Detect which cell encompasses the target text, then output its (x, y) center coordinate. 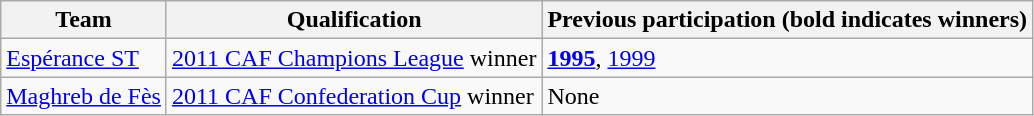
1995, 1999 (788, 58)
Qualification (354, 20)
Team (84, 20)
2011 CAF Champions League winner (354, 58)
Previous participation (bold indicates winners) (788, 20)
Maghreb de Fès (84, 96)
Espérance ST (84, 58)
None (788, 96)
2011 CAF Confederation Cup winner (354, 96)
